Capture the cell that displays the provided text and extract its [x, y] central coordinate. 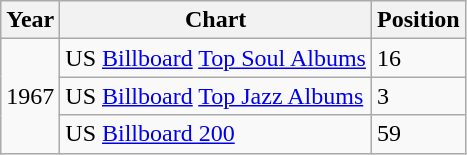
59 [418, 134]
US Billboard 200 [216, 134]
Chart [216, 20]
1967 [30, 96]
Year [30, 20]
3 [418, 96]
US Billboard Top Soul Albums [216, 58]
US Billboard Top Jazz Albums [216, 96]
16 [418, 58]
Position [418, 20]
